Return (x, y) of the center of cell containing provided text 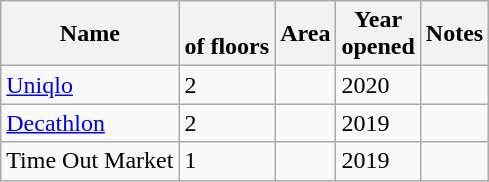
Area (306, 34)
of floors (227, 34)
Time Out Market (90, 161)
Decathlon (90, 123)
2020 (378, 85)
1 (227, 161)
Notes (454, 34)
Uniqlo (90, 85)
Name (90, 34)
Yearopened (378, 34)
